Locate the cell with the specified text and output its [X, Y] center coordinate. 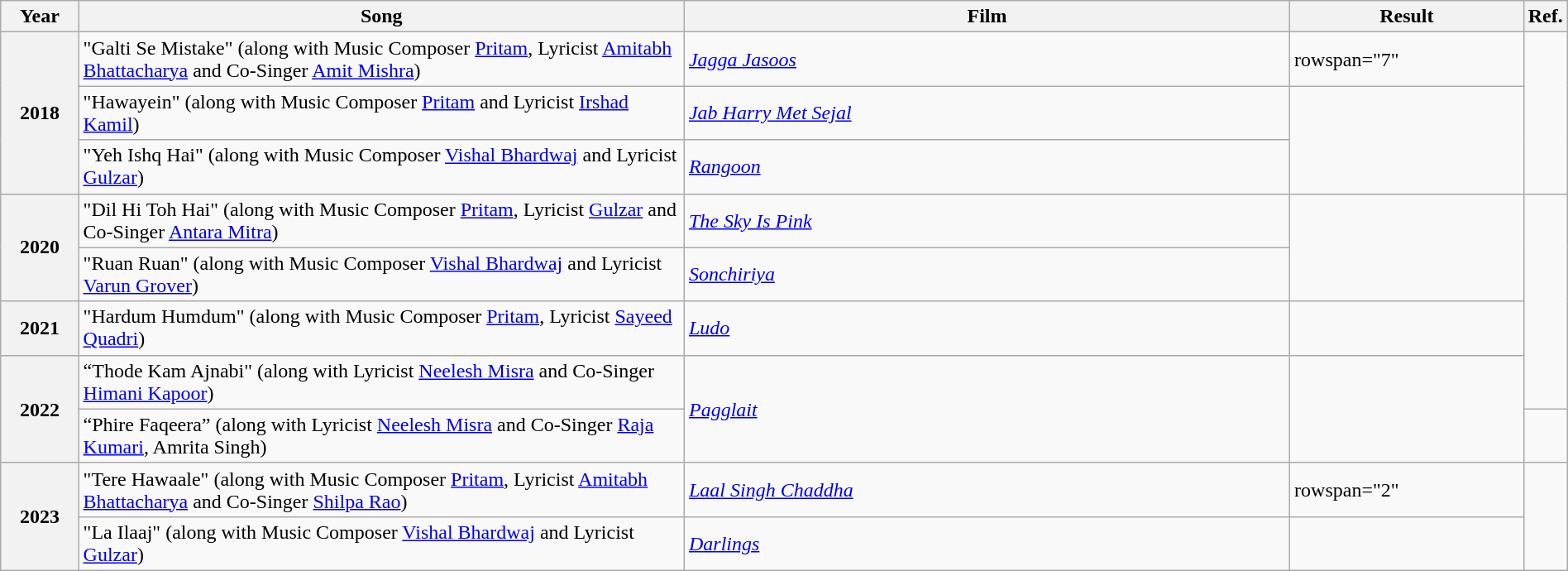
2021 [40, 328]
Rangoon [987, 167]
Pagglait [987, 409]
Sonchiriya [987, 275]
"La Ilaaj" (along with Music Composer Vishal Bhardwaj and Lyricist Gulzar) [381, 543]
2022 [40, 409]
"Hardum Humdum" (along with Music Composer Pritam, Lyricist Sayeed Quadri) [381, 328]
rowspan="7" [1408, 60]
"Tere Hawaale" (along with Music Composer Pritam, Lyricist Amitabh Bhattacharya and Co-Singer Shilpa Rao) [381, 490]
Ref. [1545, 17]
“Phire Faqeera” (along with Lyricist Neelesh Misra and Co-Singer Raja Kumari, Amrita Singh) [381, 435]
The Sky Is Pink [987, 220]
Laal Singh Chaddha [987, 490]
"Ruan Ruan" (along with Music Composer Vishal Bhardwaj and Lyricist Varun Grover) [381, 275]
Film [987, 17]
rowspan="2" [1408, 490]
“Thode Kam Ajnabi" (along with Lyricist Neelesh Misra and Co-Singer Himani Kapoor) [381, 382]
2018 [40, 113]
Year [40, 17]
"Galti Se Mistake" (along with Music Composer Pritam, Lyricist Amitabh Bhattacharya and Co-Singer Amit Mishra) [381, 60]
Result [1408, 17]
Jagga Jasoos [987, 60]
Ludo [987, 328]
"Yeh Ishq Hai" (along with Music Composer Vishal Bhardwaj and Lyricist Gulzar) [381, 167]
"Dil Hi Toh Hai" (along with Music Composer Pritam, Lyricist Gulzar and Co-Singer Antara Mitra) [381, 220]
Jab Harry Met Sejal [987, 113]
2020 [40, 247]
Song [381, 17]
2023 [40, 516]
Darlings [987, 543]
"Hawayein" (along with Music Composer Pritam and Lyricist Irshad Kamil) [381, 113]
